Provide the [X, Y] coordinate of the cell's center where the given text is located.  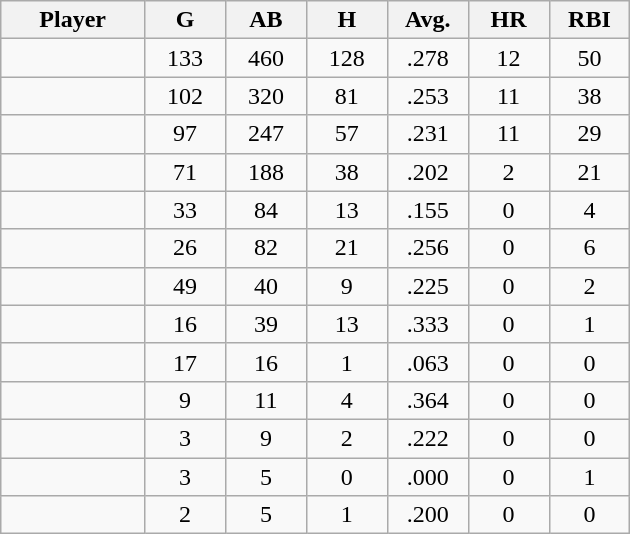
49 [186, 286]
.278 [428, 58]
.225 [428, 286]
.202 [428, 172]
320 [266, 96]
17 [186, 362]
.253 [428, 96]
460 [266, 58]
33 [186, 210]
57 [346, 134]
.231 [428, 134]
Avg. [428, 20]
133 [186, 58]
H [346, 20]
50 [590, 58]
40 [266, 286]
82 [266, 248]
71 [186, 172]
.222 [428, 438]
188 [266, 172]
6 [590, 248]
RBI [590, 20]
.256 [428, 248]
.333 [428, 324]
.364 [428, 400]
39 [266, 324]
247 [266, 134]
Player [73, 20]
HR [508, 20]
.200 [428, 515]
.000 [428, 477]
AB [266, 20]
81 [346, 96]
29 [590, 134]
84 [266, 210]
26 [186, 248]
128 [346, 58]
G [186, 20]
97 [186, 134]
.155 [428, 210]
.063 [428, 362]
12 [508, 58]
102 [186, 96]
